Output the [X, Y] coordinate of the center of the cell containing the given text.  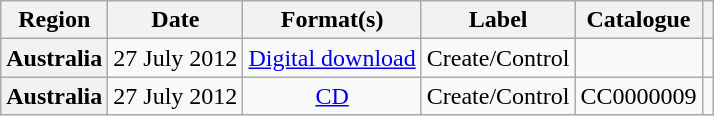
Format(s) [332, 20]
Digital download [332, 58]
Date [176, 20]
Region [54, 20]
Label [498, 20]
Catalogue [638, 20]
CC0000009 [638, 96]
CD [332, 96]
